Pinpoint the cell where the given text exists, returning its (X, Y) midpoint coordinate. 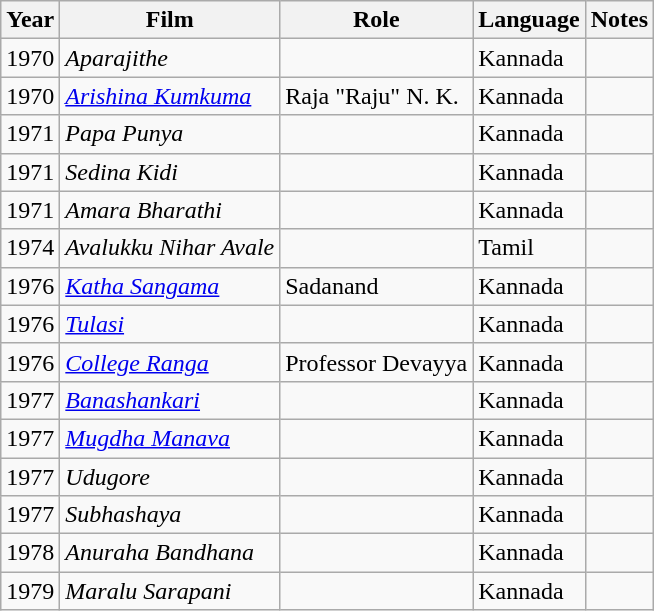
1978 (30, 553)
Sadanand (376, 286)
Sedina Kidi (170, 172)
Tulasi (170, 324)
Amara Bharathi (170, 210)
Raja "Raju" N. K. (376, 96)
Notes (619, 20)
Avalukku Nihar Avale (170, 248)
Language (529, 20)
Udugore (170, 477)
Papa Punya (170, 134)
1974 (30, 248)
Film (170, 20)
Role (376, 20)
Katha Sangama (170, 286)
Mugdha Manava (170, 438)
Tamil (529, 248)
Maralu Sarapani (170, 591)
Year (30, 20)
Arishina Kumkuma (170, 96)
Subhashaya (170, 515)
Professor Devayya (376, 362)
Banashankari (170, 400)
Anuraha Bandhana (170, 553)
1979 (30, 591)
Aparajithe (170, 58)
College Ranga (170, 362)
